Detect which cell encompasses the target text, then output its [X, Y] center coordinate. 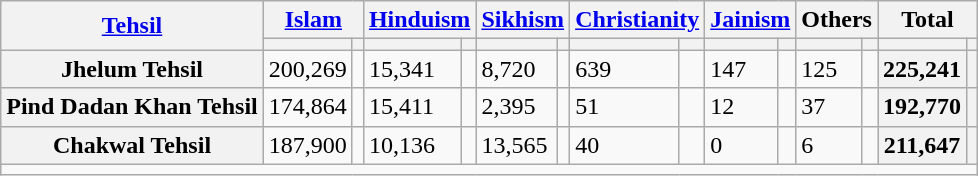
225,241 [922, 69]
6 [829, 145]
37 [829, 107]
15,411 [412, 107]
0 [742, 145]
Jainism [750, 20]
Others [837, 20]
174,864 [308, 107]
Jhelum Tehsil [132, 69]
2,395 [517, 107]
15,341 [412, 69]
10,136 [412, 145]
125 [829, 69]
8,720 [517, 69]
Tehsil [132, 26]
51 [624, 107]
12 [742, 107]
192,770 [922, 107]
639 [624, 69]
211,647 [922, 145]
13,565 [517, 145]
Sikhism [523, 20]
Pind Dadan Khan Tehsil [132, 107]
Islam [313, 20]
Christianity [638, 20]
187,900 [308, 145]
200,269 [308, 69]
147 [742, 69]
40 [624, 145]
Hinduism [419, 20]
Chakwal Tehsil [132, 145]
Total [928, 20]
